Pinpoint the cell where the given text exists, returning its [X, Y] midpoint coordinate. 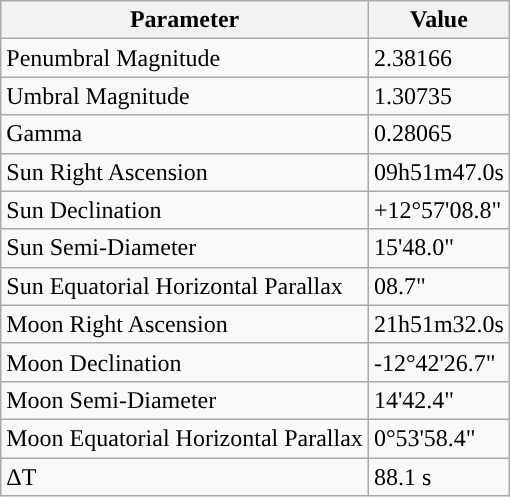
Sun Equatorial Horizontal Parallax [185, 286]
1.30735 [438, 96]
Sun Right Ascension [185, 172]
Moon Equatorial Horizontal Parallax [185, 438]
0°53'58.4" [438, 438]
Umbral Magnitude [185, 96]
14'42.4" [438, 400]
+12°57'08.8" [438, 210]
0.28065 [438, 134]
2.38166 [438, 58]
Penumbral Magnitude [185, 58]
09h51m47.0s [438, 172]
ΔT [185, 477]
15'48.0" [438, 248]
Moon Semi-Diameter [185, 400]
Value [438, 20]
Parameter [185, 20]
88.1 s [438, 477]
Moon Right Ascension [185, 324]
21h51m32.0s [438, 324]
Sun Semi-Diameter [185, 248]
08.7" [438, 286]
Sun Declination [185, 210]
Moon Declination [185, 362]
-12°42'26.7" [438, 362]
Gamma [185, 134]
